Find where the given text appears and provide that cell's center as (x, y) coordinate. 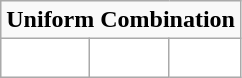
Pants (204, 58)
Jersey (130, 58)
Uniform Combination (121, 20)
Helmet (46, 58)
